Extract the (x, y) coordinate from the center of the cell holding the provided text.  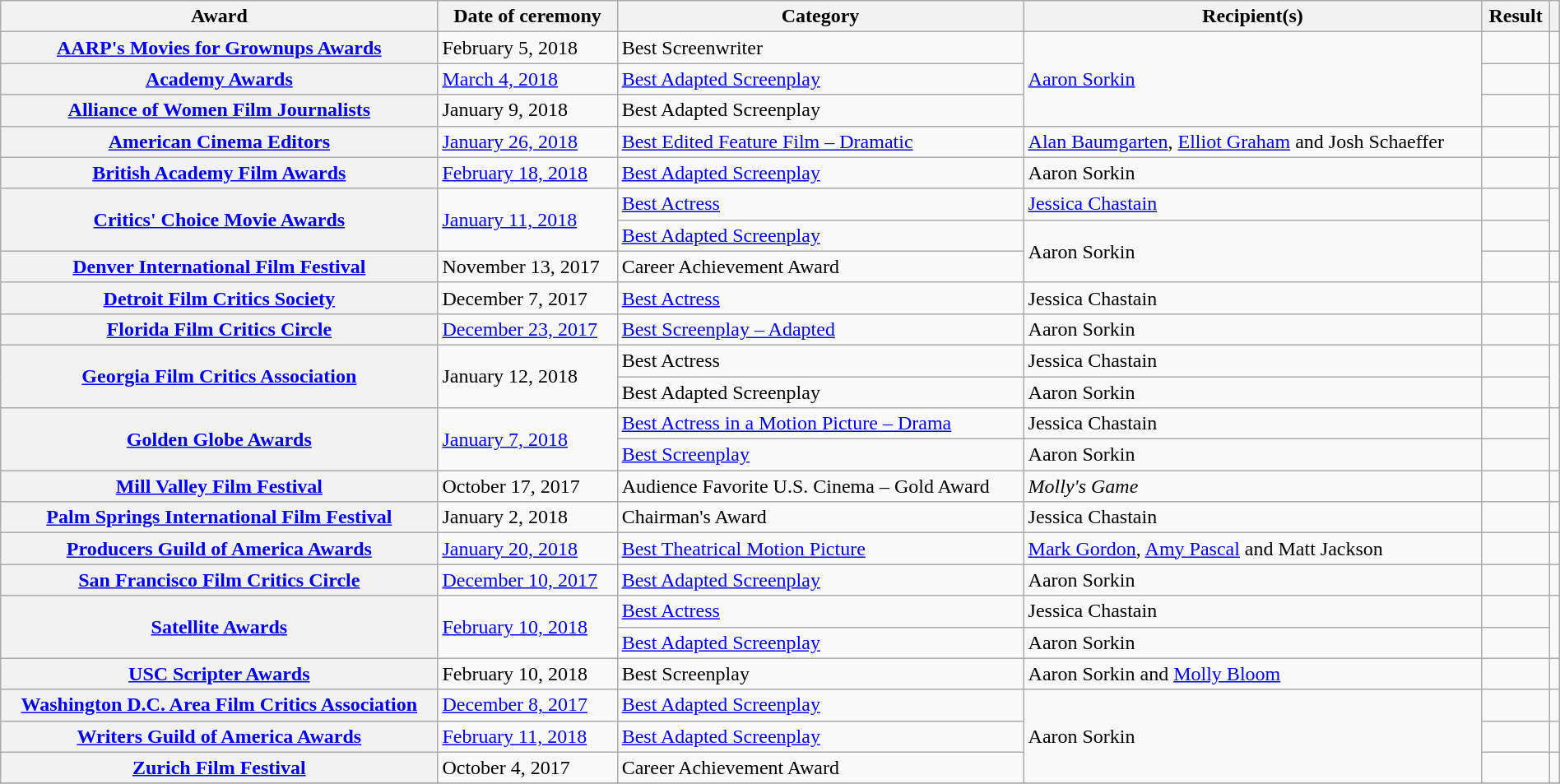
Recipient(s) (1252, 16)
Critics' Choice Movie Awards (219, 220)
December 10, 2017 (527, 580)
Alliance of Women Film Journalists (219, 110)
January 2, 2018 (527, 517)
January 9, 2018 (527, 110)
Writers Guild of America Awards (219, 736)
February 5, 2018 (527, 48)
Best Screenplay – Adapted (820, 329)
Florida Film Critics Circle (219, 329)
January 26, 2018 (527, 141)
December 23, 2017 (527, 329)
Best Actress in a Motion Picture – Drama (820, 424)
Zurich Film Festival (219, 768)
January 11, 2018 (527, 220)
Alan Baumgarten, Elliot Graham and Josh Schaeffer (1252, 141)
Date of ceremony (527, 16)
October 17, 2017 (527, 486)
AARP's Movies for Grownups Awards (219, 48)
Washington D.C. Area Film Critics Association (219, 705)
November 13, 2017 (527, 267)
February 11, 2018 (527, 736)
Denver International Film Festival (219, 267)
Molly's Game (1252, 486)
Palm Springs International Film Festival (219, 517)
January 12, 2018 (527, 376)
Golden Globe Awards (219, 439)
March 4, 2018 (527, 79)
Mill Valley Film Festival (219, 486)
Academy Awards (219, 79)
Detroit Film Critics Society (219, 298)
Result (1516, 16)
British Academy Film Awards (219, 173)
Best Screenwriter (820, 48)
San Francisco Film Critics Circle (219, 580)
February 18, 2018 (527, 173)
October 4, 2017 (527, 768)
Georgia Film Critics Association (219, 376)
Chairman's Award (820, 517)
Best Edited Feature Film – Dramatic (820, 141)
January 20, 2018 (527, 549)
Best Theatrical Motion Picture (820, 549)
Satellite Awards (219, 627)
Mark Gordon, Amy Pascal and Matt Jackson (1252, 549)
December 7, 2017 (527, 298)
January 7, 2018 (527, 439)
December 8, 2017 (527, 705)
American Cinema Editors (219, 141)
Category (820, 16)
Award (219, 16)
Aaron Sorkin and Molly Bloom (1252, 674)
Audience Favorite U.S. Cinema – Gold Award (820, 486)
USC Scripter Awards (219, 674)
Producers Guild of America Awards (219, 549)
